Return (X, Y) of the center of cell containing provided text 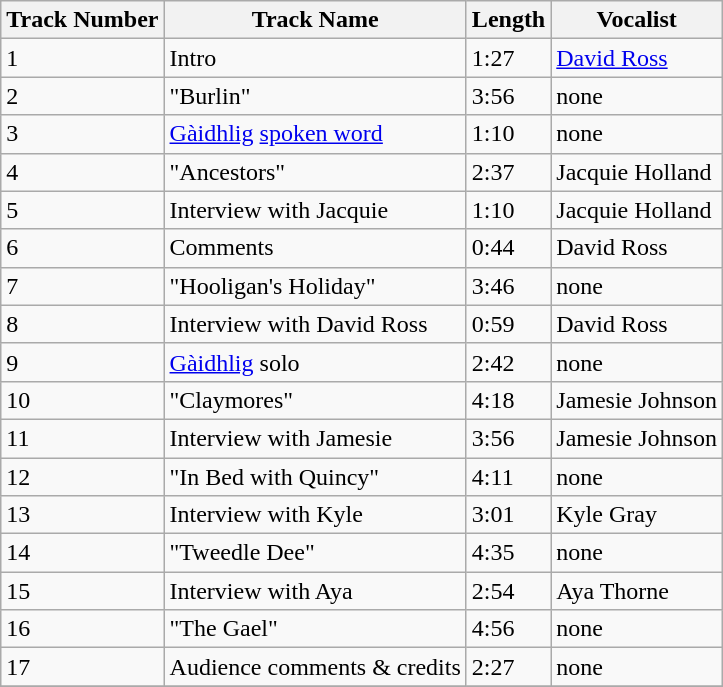
13 (82, 515)
"In Bed with Quincy" (315, 477)
Audience comments & credits (315, 667)
Comments (315, 248)
Interview with Aya (315, 591)
Length (508, 20)
Track Number (82, 20)
16 (82, 629)
1:27 (508, 58)
4:35 (508, 553)
17 (82, 667)
4:56 (508, 629)
Interview with Jacquie (315, 210)
7 (82, 286)
10 (82, 400)
2:54 (508, 591)
"Ancestors" (315, 172)
Track Name (315, 20)
Gàidhlig solo (315, 362)
Aya Thorne (637, 591)
4:11 (508, 477)
0:44 (508, 248)
0:59 (508, 324)
9 (82, 362)
3:46 (508, 286)
5 (82, 210)
4:18 (508, 400)
"Hooligan's Holiday" (315, 286)
1 (82, 58)
Intro (315, 58)
14 (82, 553)
2:37 (508, 172)
12 (82, 477)
Vocalist (637, 20)
3:01 (508, 515)
"Burlin" (315, 96)
Interview with Kyle (315, 515)
3 (82, 134)
4 (82, 172)
15 (82, 591)
Gàidhlig spoken word (315, 134)
2:27 (508, 667)
11 (82, 438)
"Claymores" (315, 400)
6 (82, 248)
"Tweedle Dee" (315, 553)
Interview with Jamesie (315, 438)
8 (82, 324)
2 (82, 96)
Kyle Gray (637, 515)
Interview with David Ross (315, 324)
2:42 (508, 362)
"The Gael" (315, 629)
